Locate the cell with the specified text and output its (x, y) center coordinate. 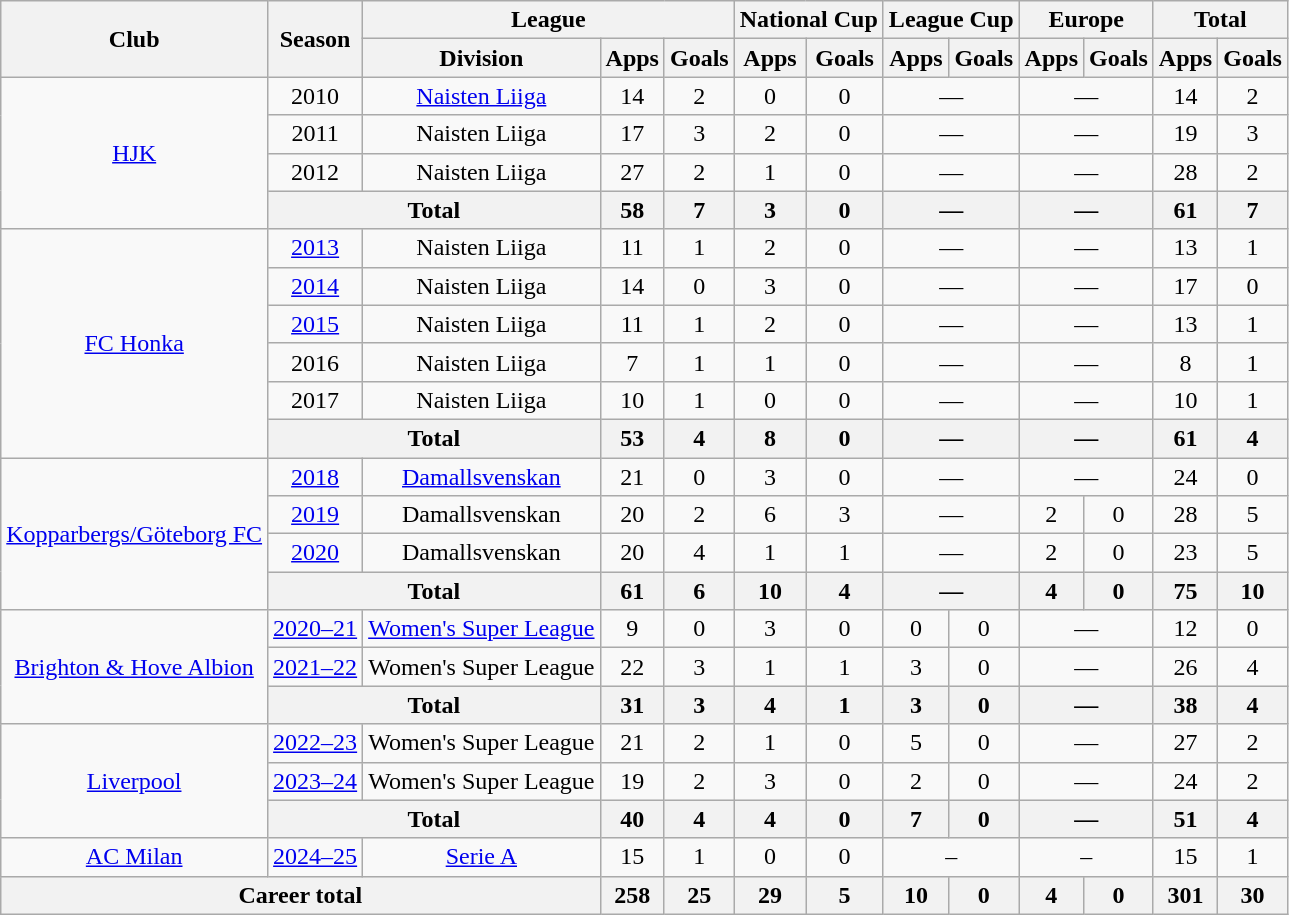
Kopparbergs/Göteborg FC (134, 534)
12 (1185, 629)
301 (1185, 895)
26 (1185, 667)
2014 (316, 286)
51 (1185, 819)
Brighton & Hove Albion (134, 667)
2018 (316, 477)
2010 (316, 96)
2019 (316, 515)
2020 (316, 553)
Europe (1086, 20)
2022–23 (316, 743)
League (549, 20)
38 (1185, 705)
2024–25 (316, 857)
Club (134, 39)
HJK (134, 153)
FC Honka (134, 343)
2023–24 (316, 781)
2017 (316, 400)
22 (632, 667)
2011 (316, 134)
Season (316, 39)
2016 (316, 362)
58 (632, 210)
2012 (316, 172)
Serie A (482, 857)
Career total (300, 895)
29 (770, 895)
31 (632, 705)
30 (1253, 895)
2020–21 (316, 629)
258 (632, 895)
9 (632, 629)
75 (1185, 591)
2013 (316, 248)
League Cup (951, 20)
25 (699, 895)
Liverpool (134, 781)
National Cup (808, 20)
53 (632, 438)
Division (482, 58)
2015 (316, 324)
40 (632, 819)
2021–22 (316, 667)
23 (1185, 553)
AC Milan (134, 857)
